Find where the given text appears and provide that cell's center as [X, Y] coordinate. 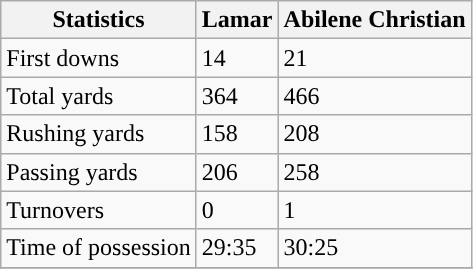
Turnovers [99, 210]
1 [374, 210]
29:35 [237, 248]
Abilene Christian [374, 20]
Total yards [99, 96]
Time of possession [99, 248]
206 [237, 172]
208 [374, 134]
14 [237, 58]
466 [374, 96]
Statistics [99, 20]
0 [237, 210]
Lamar [237, 20]
First downs [99, 58]
Passing yards [99, 172]
158 [237, 134]
21 [374, 58]
Rushing yards [99, 134]
364 [237, 96]
258 [374, 172]
30:25 [374, 248]
